Locate the cell with the specified text and output its (X, Y) center coordinate. 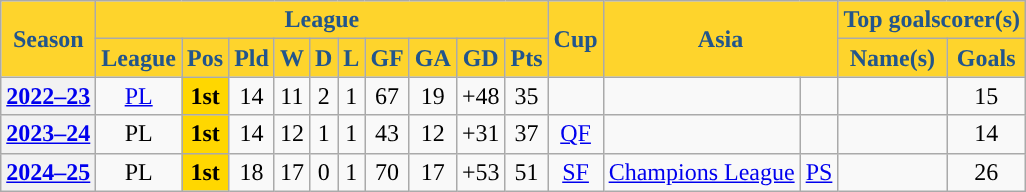
Name(s) (892, 58)
35 (526, 96)
QF (576, 134)
2022–23 (48, 96)
Top goalscorer(s) (932, 20)
Pts (526, 58)
Cup (576, 39)
W (292, 58)
67 (387, 96)
Goals (986, 58)
GA (432, 58)
51 (526, 172)
Champions League (702, 172)
Asia (720, 39)
0 (323, 172)
37 (526, 134)
L (352, 58)
2024–25 (48, 172)
70 (387, 172)
2023–24 (48, 134)
26 (986, 172)
18 (252, 172)
11 (292, 96)
19 (432, 96)
Pos (206, 58)
SF (576, 172)
GD (480, 58)
PS (819, 172)
15 (986, 96)
+53 (480, 172)
D (323, 58)
+48 (480, 96)
+31 (480, 134)
Pld (252, 58)
2 (323, 96)
GF (387, 58)
Season (48, 39)
43 (387, 134)
